Return [x, y] of the center of cell containing provided text 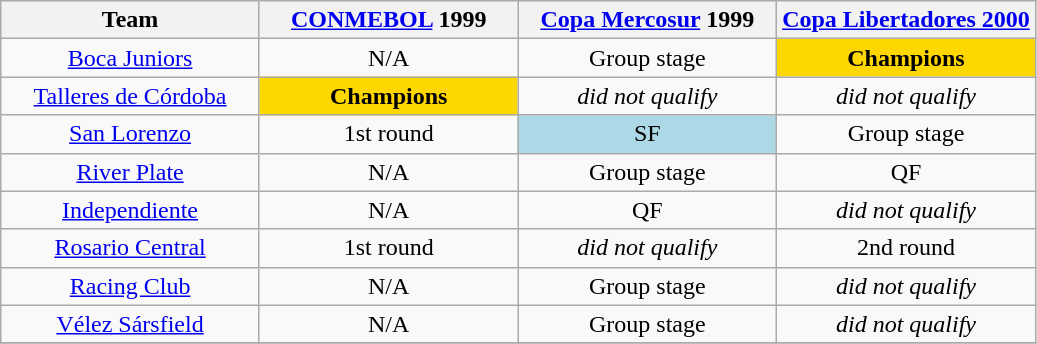
River Plate [130, 172]
San Lorenzo [130, 134]
CONMEBOL 1999 [388, 20]
Racing Club [130, 286]
SF [648, 134]
Copa Mercosur 1999 [648, 20]
Copa Libertadores 2000 [906, 20]
Independiente [130, 210]
Rosario Central [130, 248]
Vélez Sársfield [130, 324]
Team [130, 20]
Boca Juniors [130, 58]
2nd round [906, 248]
Talleres de Córdoba [130, 96]
